Determine the (X, Y) coordinate at the center of the cell enclosing the given text.  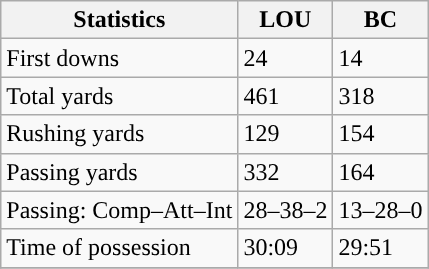
28–38–2 (286, 210)
24 (286, 58)
318 (380, 96)
LOU (286, 20)
14 (380, 58)
154 (380, 134)
BC (380, 20)
164 (380, 172)
Passing yards (120, 172)
332 (286, 172)
30:09 (286, 248)
13–28–0 (380, 210)
First downs (120, 58)
Passing: Comp–Att–Int (120, 210)
29:51 (380, 248)
461 (286, 96)
Total yards (120, 96)
Time of possession (120, 248)
129 (286, 134)
Statistics (120, 20)
Rushing yards (120, 134)
